Detect which cell encompasses the target text, then output its (x, y) center coordinate. 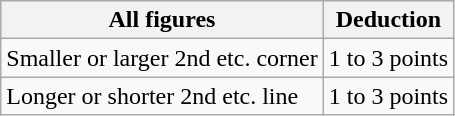
Deduction (388, 20)
Longer or shorter 2nd etc. line (162, 96)
Smaller or larger 2nd etc. corner (162, 58)
All figures (162, 20)
